For the text-containing cell, return its midpoint in (x, y) coordinate format. 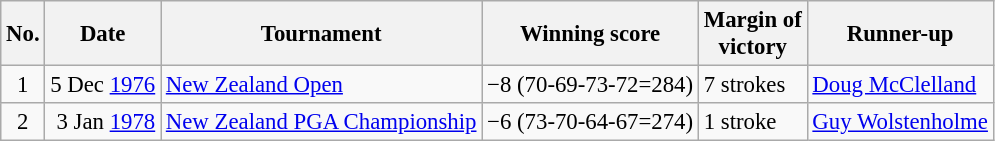
New Zealand PGA Championship (320, 122)
7 strokes (752, 85)
Runner-up (900, 34)
−6 (73-70-64-67=274) (590, 122)
Winning score (590, 34)
−8 (70-69-73-72=284) (590, 85)
2 (23, 122)
New Zealand Open (320, 85)
3 Jan 1978 (103, 122)
No. (23, 34)
5 Dec 1976 (103, 85)
1 (23, 85)
Date (103, 34)
1 stroke (752, 122)
Doug McClelland (900, 85)
Tournament (320, 34)
Guy Wolstenholme (900, 122)
Margin ofvictory (752, 34)
